Provide the [X, Y] coordinate of the cell's center where the given text is located.  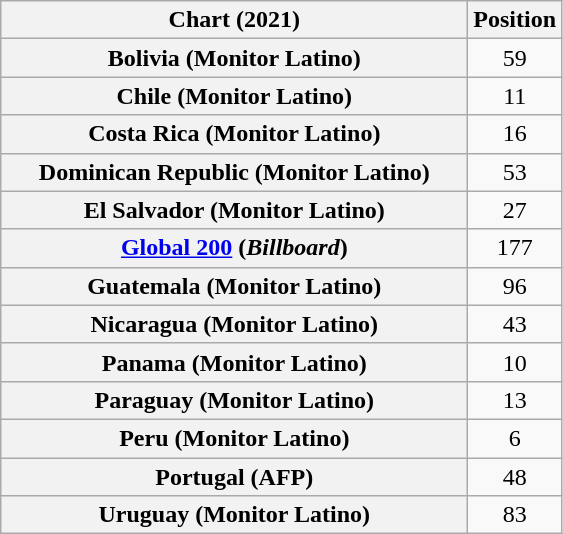
177 [515, 248]
Guatemala (Monitor Latino) [234, 286]
Global 200 (Billboard) [234, 248]
Paraguay (Monitor Latino) [234, 400]
Peru (Monitor Latino) [234, 438]
Portugal (AFP) [234, 477]
Bolivia (Monitor Latino) [234, 58]
6 [515, 438]
Chile (Monitor Latino) [234, 96]
Position [515, 20]
Nicaragua (Monitor Latino) [234, 324]
11 [515, 96]
16 [515, 134]
83 [515, 515]
43 [515, 324]
El Salvador (Monitor Latino) [234, 210]
Dominican Republic (Monitor Latino) [234, 172]
59 [515, 58]
96 [515, 286]
Uruguay (Monitor Latino) [234, 515]
Costa Rica (Monitor Latino) [234, 134]
Chart (2021) [234, 20]
53 [515, 172]
48 [515, 477]
10 [515, 362]
Panama (Monitor Latino) [234, 362]
27 [515, 210]
13 [515, 400]
